Pinpoint the cell where the given text exists, returning its (x, y) midpoint coordinate. 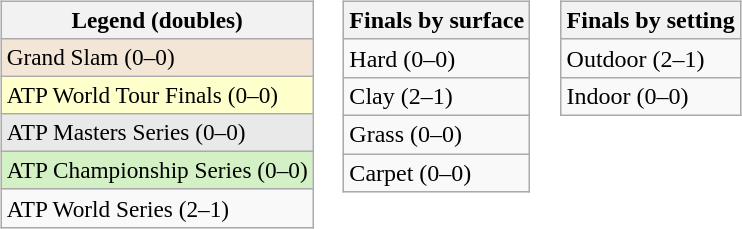
ATP Masters Series (0–0) (157, 133)
Hard (0–0) (437, 58)
Finals by surface (437, 20)
ATP World Tour Finals (0–0) (157, 95)
Outdoor (2–1) (650, 58)
ATP Championship Series (0–0) (157, 171)
Clay (2–1) (437, 96)
Indoor (0–0) (650, 96)
Carpet (0–0) (437, 173)
ATP World Series (2–1) (157, 208)
Grand Slam (0–0) (157, 57)
Legend (doubles) (157, 20)
Grass (0–0) (437, 134)
Finals by setting (650, 20)
